Search for the cell housing the specified text and yield its (x, y) center coordinate. 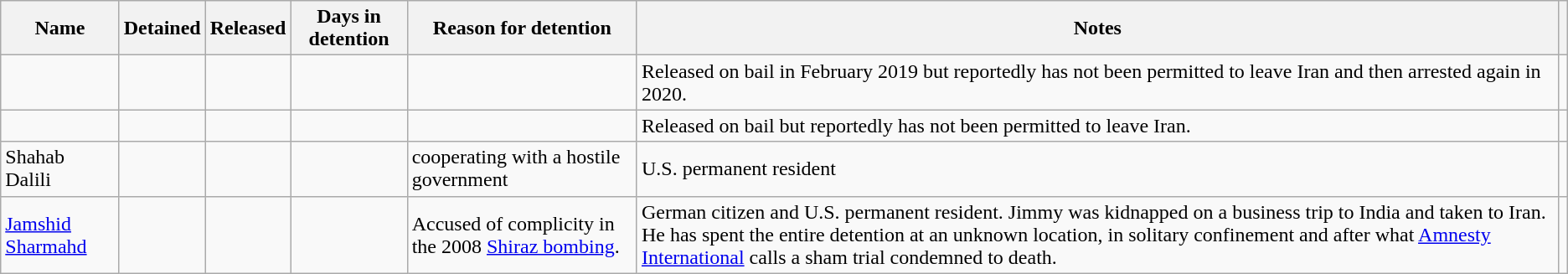
Detained (162, 28)
Released on bail in February 2019 but reportedly has not been permitted to leave Iran and then arrested again in 2020. (1097, 82)
Shahab Dalili (60, 169)
Jamshid Sharmahd (60, 235)
Reason for detention (522, 28)
Name (60, 28)
U.S. permanent resident (1097, 169)
Released (248, 28)
Accused of complicity in the 2008 Shiraz bombing. (522, 235)
Days in detention (348, 28)
cooperating with a hostile government (522, 169)
Notes (1097, 28)
Released on bail but reportedly has not been permitted to leave Iran. (1097, 126)
